Find where the given text appears and provide that cell's center as [x, y] coordinate. 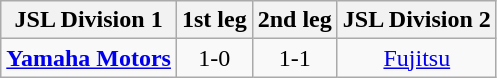
JSL Division 1 [89, 20]
JSL Division 2 [416, 20]
2nd leg [294, 20]
Fujitsu [416, 58]
1st leg [214, 20]
1-1 [294, 58]
1-0 [214, 58]
Yamaha Motors [89, 58]
